Pinpoint the cell where the given text exists, returning its (X, Y) midpoint coordinate. 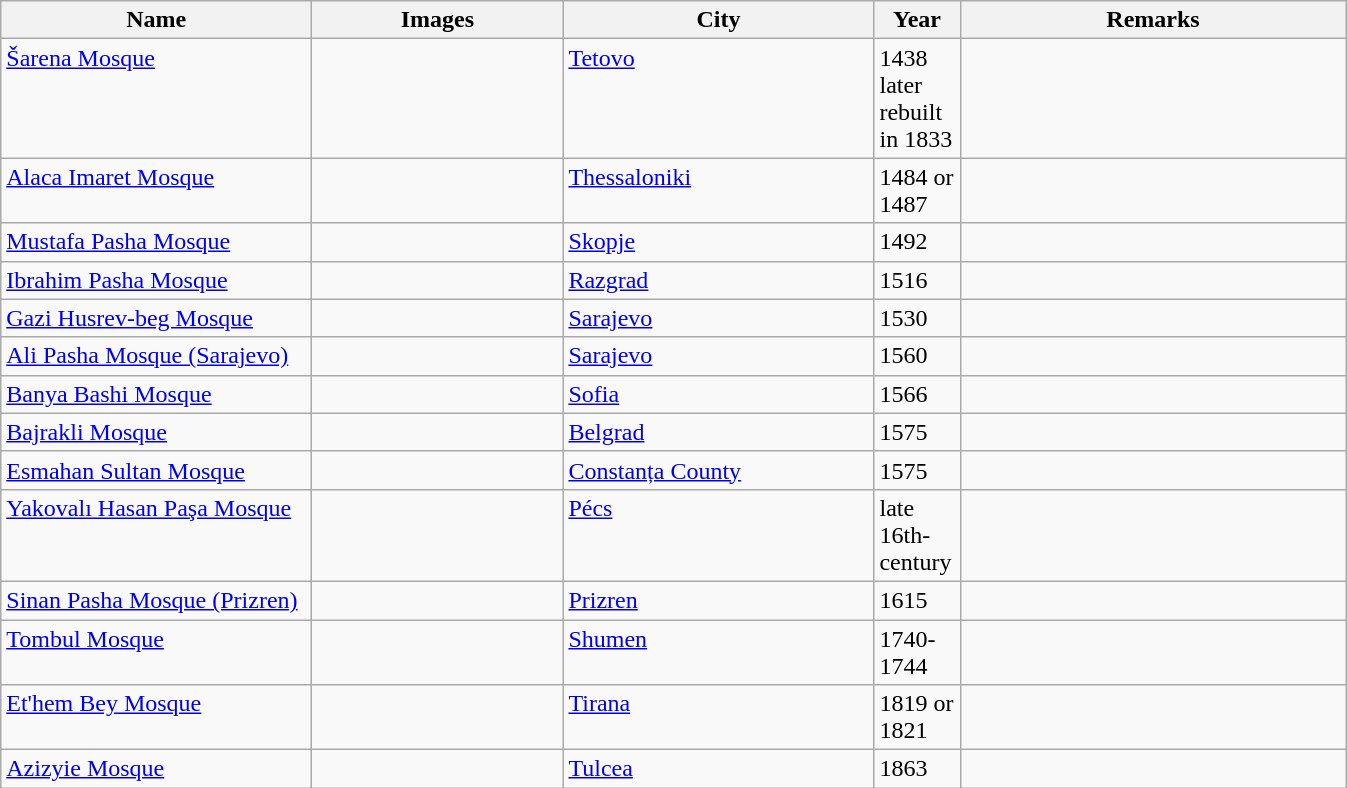
Pécs (718, 535)
Bajrakli Mosque (156, 432)
Razgrad (718, 280)
Yakovalı Hasan Paşa Mosque (156, 535)
Sofia (718, 394)
1566 (917, 394)
1484 or 1487 (917, 190)
Name (156, 20)
Tetovo (718, 98)
late 16th-century (917, 535)
Gazi Husrev-beg Mosque (156, 318)
City (718, 20)
Remarks (1153, 20)
Tombul Mosque (156, 652)
Tirana (718, 718)
Shumen (718, 652)
1530 (917, 318)
1516 (917, 280)
Skopje (718, 242)
Esmahan Sultan Mosque (156, 470)
Mustafa Pasha Mosque (156, 242)
1863 (917, 769)
Banya Bashi Mosque (156, 394)
Year (917, 20)
Images (438, 20)
Alaca Imaret Mosque (156, 190)
Ibrahim Pasha Mosque (156, 280)
Thessaloniki (718, 190)
Prizren (718, 600)
Constanța County (718, 470)
Šarena Mosque (156, 98)
Ali Pasha Mosque (Sarajevo) (156, 356)
Et'hem Bey Mosque (156, 718)
Sinan Pasha Mosque (Prizren) (156, 600)
1740-1744 (917, 652)
Belgrad (718, 432)
Azizyie Mosque (156, 769)
1492 (917, 242)
1819 or 1821 (917, 718)
1438 later rebuilt in 1833 (917, 98)
Tulcea (718, 769)
1615 (917, 600)
1560 (917, 356)
